Pinpoint the cell where the given text exists, returning its (X, Y) midpoint coordinate. 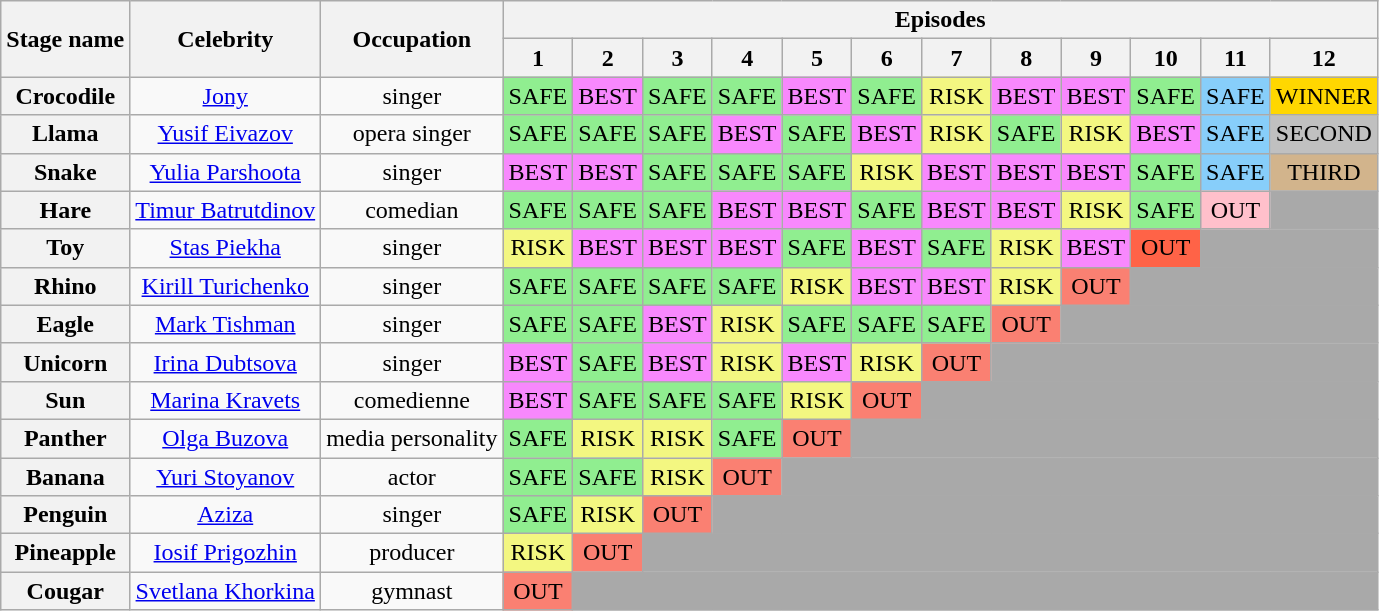
Yuri Stoyanov (226, 477)
Irina Dubtsova (226, 362)
Llama (66, 134)
Crocodile (66, 96)
Jony (226, 96)
12 (1324, 58)
9 (1096, 58)
4 (747, 58)
Panther (66, 438)
gymnast (412, 591)
1 (538, 58)
Penguin (66, 515)
Hare (66, 210)
Stage name (66, 39)
Yusif Eivazov (226, 134)
Timur Batrutdinov (226, 210)
Unicorn (66, 362)
3 (678, 58)
opera singer (412, 134)
Kirill Turichenko (226, 286)
Celebrity (226, 39)
SECOND (1324, 134)
WINNER (1324, 96)
2 (608, 58)
media personality (412, 438)
Yulia Parshoota (226, 172)
comedienne (412, 400)
Olga Buzova (226, 438)
7 (957, 58)
Toy (66, 248)
8 (1026, 58)
Snake (66, 172)
Eagle (66, 324)
THIRD (1324, 172)
6 (887, 58)
Episodes (940, 20)
5 (817, 58)
11 (1236, 58)
Aziza (226, 515)
Mark Tishman (226, 324)
10 (1166, 58)
Svetlana Khorkina (226, 591)
Occupation (412, 39)
Marina Kravets (226, 400)
Iosif Prigozhin (226, 553)
Sun (66, 400)
producer (412, 553)
Rhino (66, 286)
Stas Piekha (226, 248)
comedian (412, 210)
Banana (66, 477)
Pineapple (66, 553)
actor (412, 477)
Cougar (66, 591)
